Identify which cell holds the provided text, then report its [x, y] central coordinate. 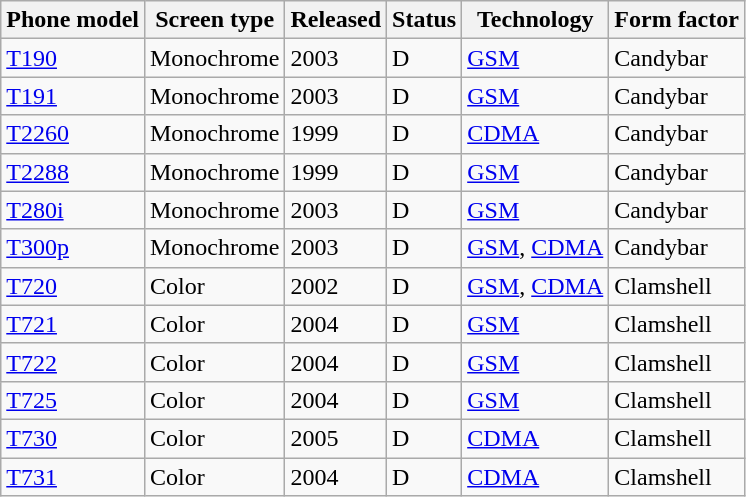
T191 [73, 96]
2002 [336, 286]
T721 [73, 324]
Form factor [677, 20]
T725 [73, 400]
Status [424, 20]
Technology [536, 20]
T730 [73, 438]
T731 [73, 477]
2005 [336, 438]
T720 [73, 286]
Phone model [73, 20]
T722 [73, 362]
T2288 [73, 172]
T300p [73, 248]
T190 [73, 58]
T2260 [73, 134]
Screen type [214, 20]
Released [336, 20]
T280i [73, 210]
